Return the (x, y) coordinate for the center point of the cell that contains the specified text.  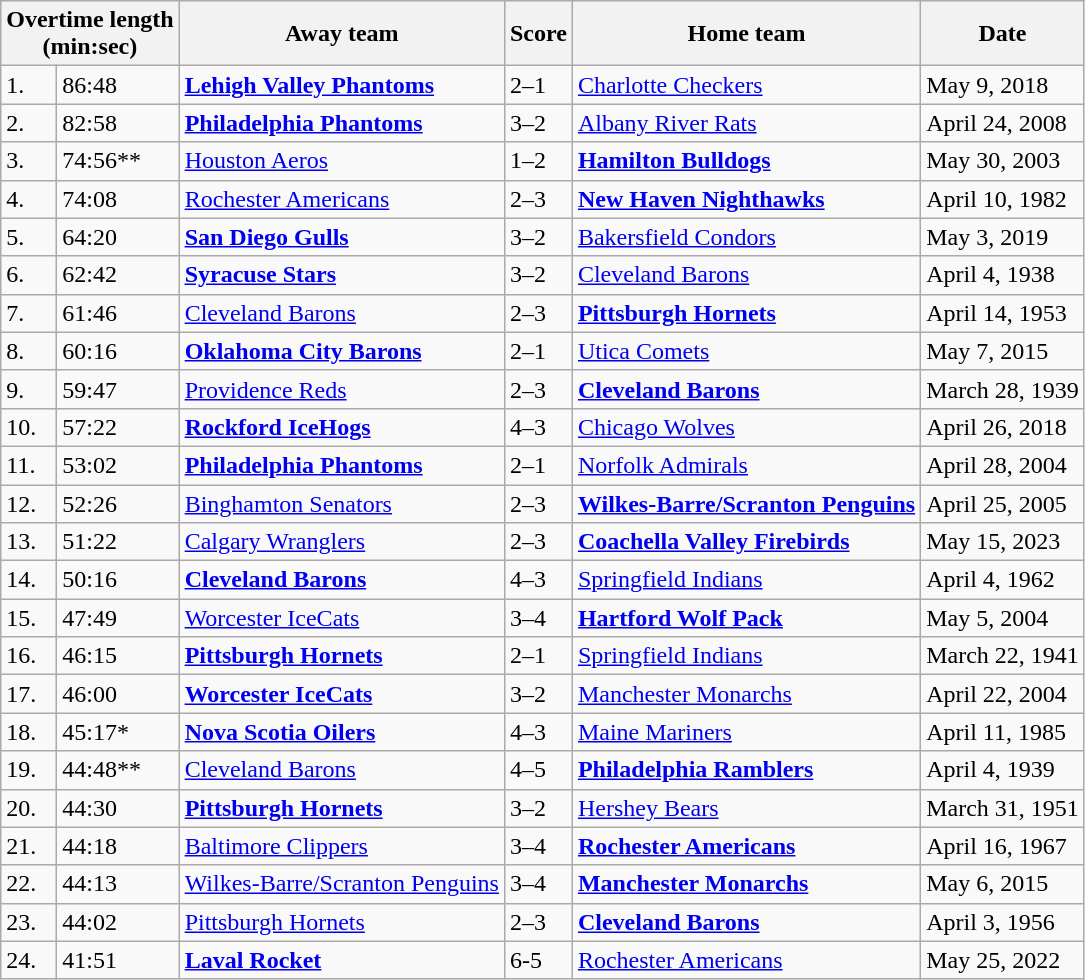
April 22, 2004 (1003, 694)
March 31, 1951 (1003, 808)
Coachella Valley Firebirds (746, 542)
Providence Reds (342, 389)
Baltimore Clippers (342, 846)
Maine Mariners (746, 732)
May 7, 2015 (1003, 351)
62:42 (118, 275)
Albany River Rats (746, 123)
May 30, 2003 (1003, 161)
Score (538, 34)
May 6, 2015 (1003, 884)
April 4, 1939 (1003, 770)
2. (29, 123)
17. (29, 694)
May 9, 2018 (1003, 85)
44:13 (118, 884)
Nova Scotia Oilers (342, 732)
March 28, 1939 (1003, 389)
Houston Aeros (342, 161)
21. (29, 846)
1. (29, 85)
May 3, 2019 (1003, 237)
44:18 (118, 846)
41:51 (118, 960)
April 10, 1982 (1003, 199)
8. (29, 351)
4. (29, 199)
April 14, 1953 (1003, 313)
22. (29, 884)
Chicago Wolves (746, 427)
60:16 (118, 351)
50:16 (118, 580)
14. (29, 580)
Philadelphia Ramblers (746, 770)
New Haven Nighthawks (746, 199)
May 5, 2004 (1003, 618)
9. (29, 389)
Lehigh Valley Phantoms (342, 85)
82:58 (118, 123)
Bakersfield Condors (746, 237)
7. (29, 313)
April 26, 2018 (1003, 427)
April 24, 2008 (1003, 123)
86:48 (118, 85)
10. (29, 427)
Date (1003, 34)
15. (29, 618)
Laval Rocket (342, 960)
Charlotte Checkers (746, 85)
Oklahoma City Barons (342, 351)
San Diego Gulls (342, 237)
Home team (746, 34)
64:20 (118, 237)
March 22, 1941 (1003, 656)
59:47 (118, 389)
44:48** (118, 770)
61:46 (118, 313)
Overtime length(min:sec) (90, 34)
45:17* (118, 732)
Rockford IceHogs (342, 427)
18. (29, 732)
19. (29, 770)
13. (29, 542)
May 25, 2022 (1003, 960)
74:08 (118, 199)
Utica Comets (746, 351)
April 4, 1962 (1003, 580)
Norfolk Admirals (746, 465)
April 16, 1967 (1003, 846)
Hershey Bears (746, 808)
53:02 (118, 465)
46:15 (118, 656)
57:22 (118, 427)
Syracuse Stars (342, 275)
April 11, 1985 (1003, 732)
44:30 (118, 808)
12. (29, 503)
74:56** (118, 161)
3. (29, 161)
May 15, 2023 (1003, 542)
April 3, 1956 (1003, 922)
44:02 (118, 922)
6-5 (538, 960)
47:49 (118, 618)
23. (29, 922)
April 4, 1938 (1003, 275)
6. (29, 275)
April 28, 2004 (1003, 465)
16. (29, 656)
5. (29, 237)
Binghamton Senators (342, 503)
51:22 (118, 542)
46:00 (118, 694)
April 25, 2005 (1003, 503)
52:26 (118, 503)
1–2 (538, 161)
4–5 (538, 770)
11. (29, 465)
Away team (342, 34)
Hamilton Bulldogs (746, 161)
20. (29, 808)
Calgary Wranglers (342, 542)
24. (29, 960)
Hartford Wolf Pack (746, 618)
